Output the [X, Y] coordinate of the center of the cell containing the given text.  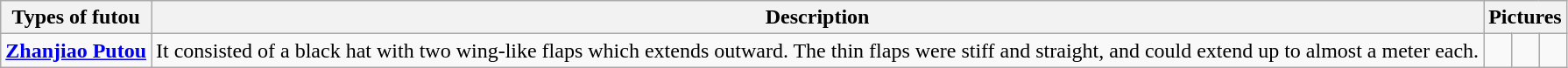
Pictures [1526, 17]
Description [818, 17]
Zhanjiao Putou [76, 51]
Types of futou [76, 17]
